Identify which cell holds the provided text, then report its (X, Y) central coordinate. 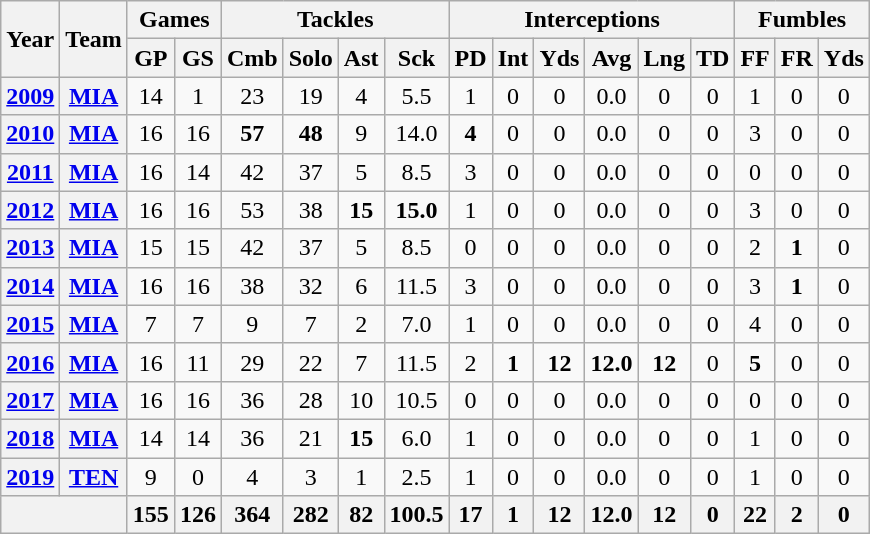
2012 (30, 210)
Fumbles (802, 20)
2011 (30, 172)
Team (94, 39)
28 (310, 400)
53 (252, 210)
2017 (30, 400)
23 (252, 96)
14.0 (416, 134)
TD (712, 58)
2018 (30, 438)
48 (310, 134)
FF (755, 58)
Solo (310, 58)
GP (150, 58)
Ast (361, 58)
2010 (30, 134)
10 (361, 400)
10.5 (416, 400)
155 (150, 515)
57 (252, 134)
7.0 (416, 324)
21 (310, 438)
19 (310, 96)
TEN (94, 477)
Interceptions (592, 20)
2013 (30, 248)
126 (198, 515)
2.5 (416, 477)
6 (361, 286)
FR (796, 58)
2016 (30, 362)
32 (310, 286)
Int (513, 58)
82 (361, 515)
Games (174, 20)
6.0 (416, 438)
2015 (30, 324)
100.5 (416, 515)
2014 (30, 286)
Cmb (252, 58)
282 (310, 515)
15.0 (416, 210)
2009 (30, 96)
Tackles (335, 20)
Lng (664, 58)
PD (470, 58)
11 (198, 362)
364 (252, 515)
GS (198, 58)
2019 (30, 477)
Sck (416, 58)
Year (30, 39)
5.5 (416, 96)
29 (252, 362)
Avg (612, 58)
17 (470, 515)
